From the cell containing the given text, extract its center point as (x, y) coordinate. 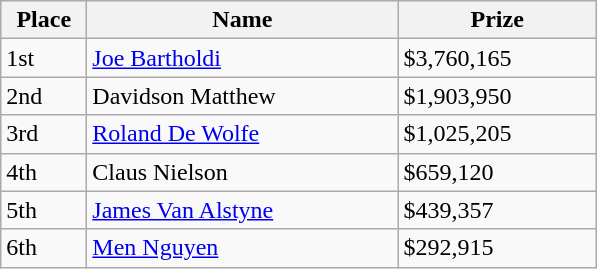
Name (242, 20)
Men Nguyen (242, 248)
$659,120 (498, 172)
2nd (44, 96)
$292,915 (498, 248)
$3,760,165 (498, 58)
Prize (498, 20)
4th (44, 172)
5th (44, 210)
$1,025,205 (498, 134)
Claus Nielson (242, 172)
3rd (44, 134)
$1,903,950 (498, 96)
Roland De Wolfe (242, 134)
1st (44, 58)
6th (44, 248)
Joe Bartholdi (242, 58)
Place (44, 20)
$439,357 (498, 210)
Davidson Matthew (242, 96)
James Van Alstyne (242, 210)
